Identify which cell holds the provided text, then report its [X, Y] central coordinate. 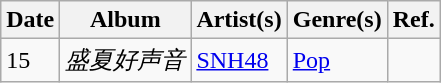
Pop [337, 60]
盛夏好声音 [126, 60]
Genre(s) [337, 20]
Ref. [414, 20]
15 [30, 60]
Album [126, 20]
SNH48 [239, 60]
Date [30, 20]
Artist(s) [239, 20]
